Locate the cell with the specified text and output its [x, y] center coordinate. 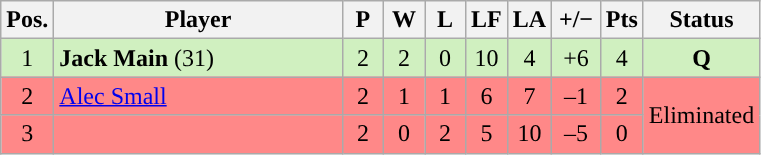
+6 [576, 58]
W [404, 20]
P [362, 20]
Q [701, 58]
Pts [622, 20]
Status [701, 20]
7 [529, 96]
Eliminated [701, 115]
–5 [576, 134]
L [444, 20]
–1 [576, 96]
Player [198, 20]
LA [529, 20]
LF [487, 20]
Pos. [28, 20]
+/− [576, 20]
Alec Small [198, 96]
5 [487, 134]
Jack Main (31) [198, 58]
6 [487, 96]
3 [28, 134]
